Return the (x, y) coordinate for the center point of the cell that contains the specified text.  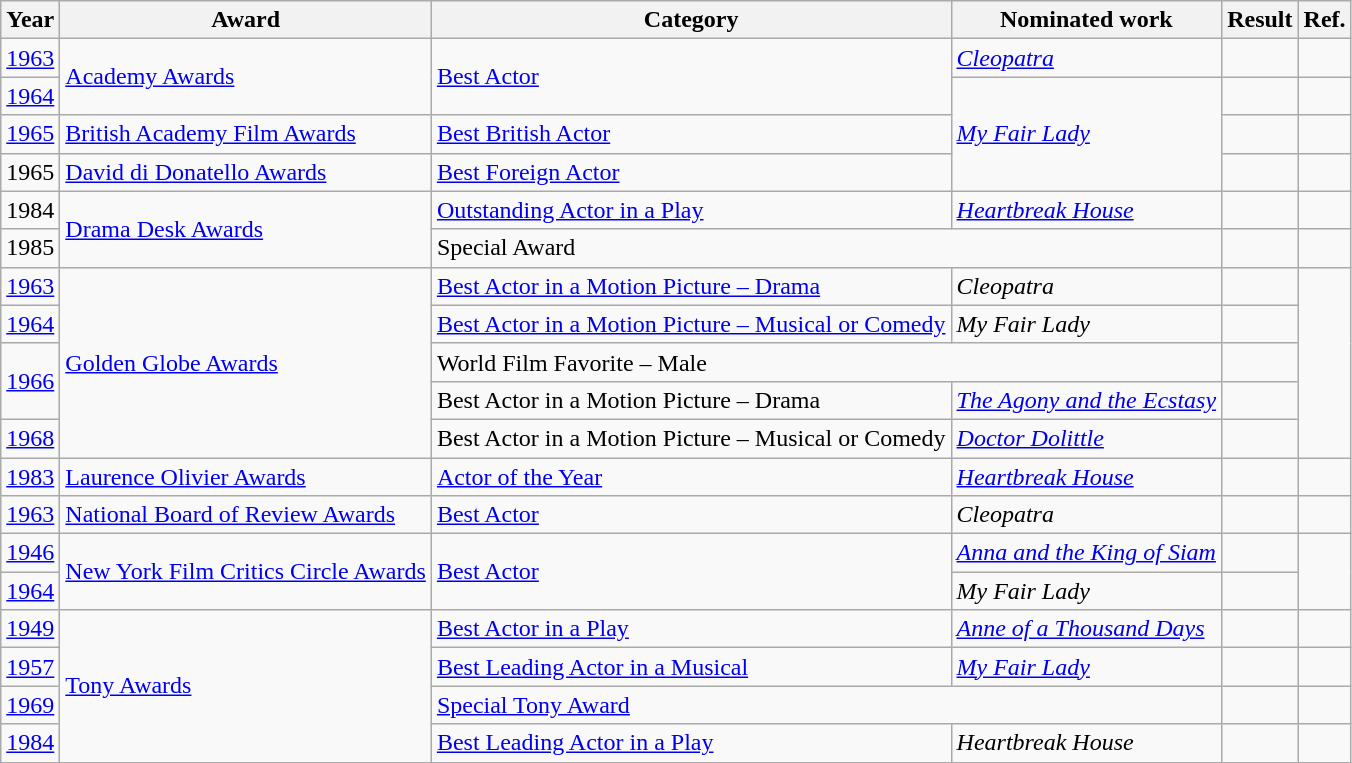
The Agony and the Ecstasy (1086, 400)
Anna and the King of Siam (1086, 553)
World Film Favorite – Male (826, 362)
1966 (30, 381)
1946 (30, 553)
Nominated work (1086, 20)
National Board of Review Awards (246, 515)
Year (30, 20)
1968 (30, 438)
Actor of the Year (691, 477)
Special Tony Award (826, 705)
Golden Globe Awards (246, 362)
Result (1260, 20)
Laurence Olivier Awards (246, 477)
British Academy Film Awards (246, 134)
Anne of a Thousand Days (1086, 629)
Tony Awards (246, 686)
Best Leading Actor in a Play (691, 743)
1969 (30, 705)
Outstanding Actor in a Play (691, 210)
Best Actor in a Play (691, 629)
1957 (30, 667)
Award (246, 20)
Special Award (826, 248)
David di Donatello Awards (246, 172)
1949 (30, 629)
New York Film Critics Circle Awards (246, 572)
Ref. (1324, 20)
Doctor Dolittle (1086, 438)
Academy Awards (246, 77)
Best British Actor (691, 134)
1985 (30, 248)
Best Leading Actor in a Musical (691, 667)
Drama Desk Awards (246, 229)
Best Foreign Actor (691, 172)
Category (691, 20)
1983 (30, 477)
